Determine the [x, y] coordinate at the center of the cell enclosing the given text.  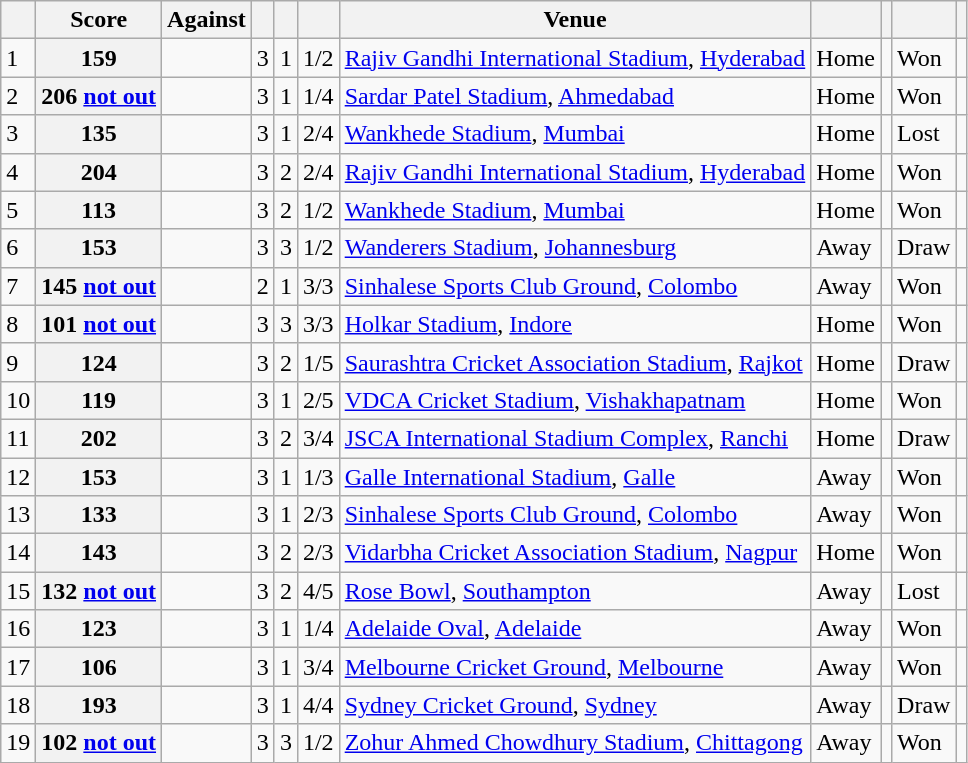
15 [18, 591]
14 [18, 553]
135 [99, 134]
Galle International Stadium, Galle [575, 477]
159 [99, 58]
6 [18, 248]
11 [18, 438]
1/5 [318, 362]
119 [99, 400]
145 not out [99, 286]
16 [18, 629]
Wanderers Stadium, Johannesburg [575, 248]
JSCA International Stadium Complex, Ranchi [575, 438]
Vidarbha Cricket Association Stadium, Nagpur [575, 553]
7 [18, 286]
Score [99, 20]
101 not out [99, 324]
19 [18, 743]
Holkar Stadium, Indore [575, 324]
8 [18, 324]
4/4 [318, 705]
Venue [575, 20]
206 not out [99, 96]
Adelaide Oval, Adelaide [575, 629]
106 [99, 667]
Saurashtra Cricket Association Stadium, Rajkot [575, 362]
202 [99, 438]
10 [18, 400]
18 [18, 705]
113 [99, 210]
143 [99, 553]
17 [18, 667]
Sardar Patel Stadium, Ahmedabad [575, 96]
Melbourne Cricket Ground, Melbourne [575, 667]
Against [207, 20]
13 [18, 515]
204 [99, 172]
102 not out [99, 743]
132 not out [99, 591]
9 [18, 362]
1/3 [318, 477]
VDCA Cricket Stadium, Vishakhapatnam [575, 400]
12 [18, 477]
Rose Bowl, Southampton [575, 591]
Zohur Ahmed Chowdhury Stadium, Chittagong [575, 743]
193 [99, 705]
124 [99, 362]
5 [18, 210]
133 [99, 515]
123 [99, 629]
2/5 [318, 400]
4/5 [318, 591]
4 [18, 172]
Sydney Cricket Ground, Sydney [575, 705]
